Extract the [X, Y] coordinate from the center of the cell holding the provided text.  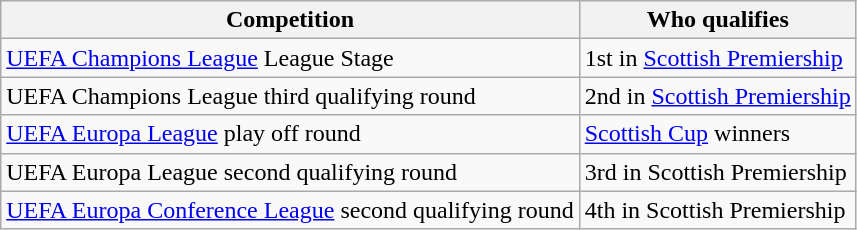
Scottish Cup winners [718, 134]
2nd in Scottish Premiership [718, 96]
Who qualifies [718, 20]
4th in Scottish Premiership [718, 210]
UEFA Europa Conference League second qualifying round [290, 210]
3rd in Scottish Premiership [718, 172]
UEFA Europa League second qualifying round [290, 172]
UEFA Champions League third qualifying round [290, 96]
Competition [290, 20]
UEFA Champions League League Stage [290, 58]
UEFA Europa League play off round [290, 134]
1st in Scottish Premiership [718, 58]
